Provide the (X, Y) coordinate of the cell's center where the given text is located.  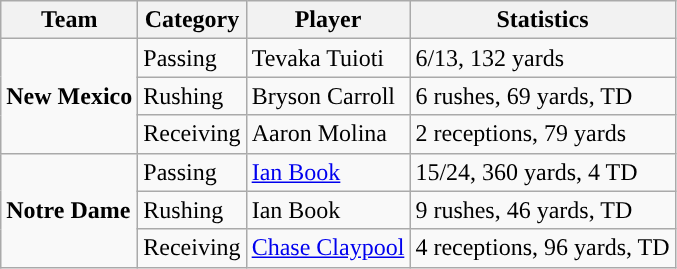
Bryson Carroll (328, 96)
Tevaka Tuioti (328, 58)
4 receptions, 96 yards, TD (542, 248)
Team (70, 20)
2 receptions, 79 yards (542, 134)
Player (328, 20)
Notre Dame (70, 210)
Aaron Molina (328, 134)
Category (192, 20)
6/13, 132 yards (542, 58)
6 rushes, 69 yards, TD (542, 96)
Chase Claypool (328, 248)
15/24, 360 yards, 4 TD (542, 172)
Statistics (542, 20)
New Mexico (70, 96)
9 rushes, 46 yards, TD (542, 210)
